Scan for the cell matching the given text and deliver its (x, y) coordinate at center. 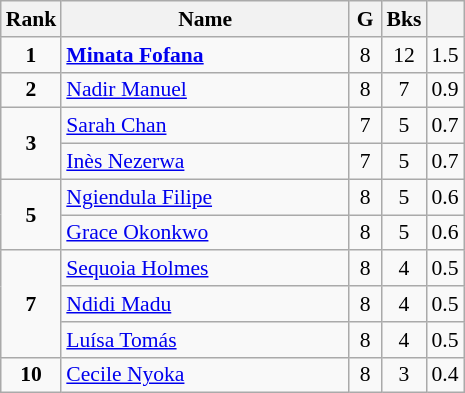
0.9 (444, 90)
10 (32, 375)
Sequoia Holmes (205, 269)
Grace Okonkwo (205, 233)
2 (32, 90)
12 (404, 55)
Luísa Tomás (205, 340)
G (366, 19)
Ngiendula Filipe (205, 197)
Inès Nezerwa (205, 162)
Nadir Manuel (205, 90)
Rank (32, 19)
Name (205, 19)
1.5 (444, 55)
Ndidi Madu (205, 304)
Bks (404, 19)
Sarah Chan (205, 126)
Minata Fofana (205, 55)
0.4 (444, 375)
1 (32, 55)
Cecile Nyoka (205, 375)
